For the text-containing cell, return its midpoint in [x, y] coordinate format. 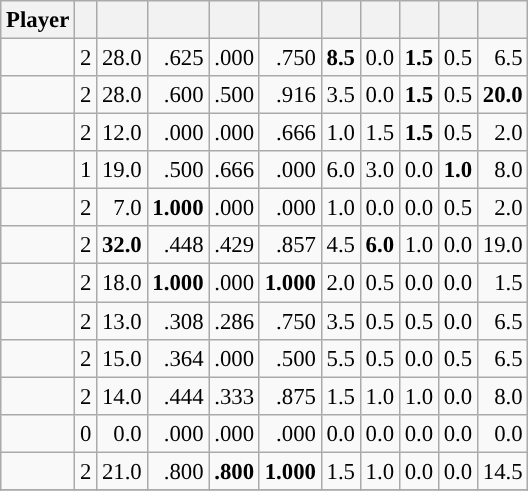
.308 [178, 321]
.857 [290, 245]
18.0 [122, 283]
32.0 [122, 245]
.875 [290, 396]
.286 [234, 321]
7.0 [122, 208]
14.0 [122, 396]
.429 [234, 245]
20.0 [502, 95]
12.0 [122, 133]
15.0 [122, 358]
5.5 [340, 358]
.448 [178, 245]
.625 [178, 58]
4.5 [340, 245]
14.5 [502, 471]
21.0 [122, 471]
13.0 [122, 321]
1 [86, 170]
.600 [178, 95]
Player [38, 20]
.364 [178, 358]
3.0 [380, 170]
.333 [234, 396]
.916 [290, 95]
0 [86, 433]
.444 [178, 396]
8.5 [340, 58]
